Identify which cell holds the provided text, then report its (X, Y) central coordinate. 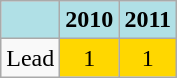
2010 (90, 20)
Lead (30, 58)
2011 (148, 20)
